Search for the cell housing the specified text and yield its (X, Y) center coordinate. 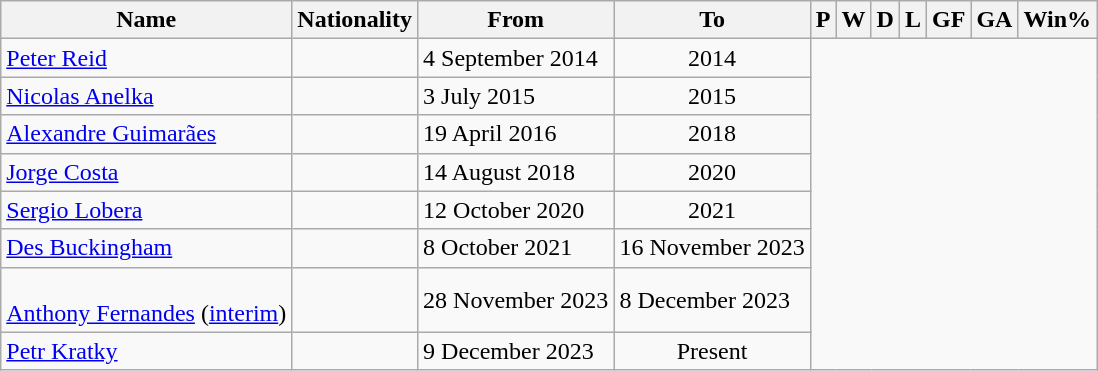
Win% (1058, 20)
Nicolas Anelka (146, 96)
L (912, 20)
8 December 2023 (712, 300)
From (516, 20)
W (854, 20)
2015 (712, 96)
16 November 2023 (712, 248)
Des Buckingham (146, 248)
Jorge Costa (146, 172)
19 April 2016 (516, 134)
Anthony Fernandes (interim) (146, 300)
To (712, 20)
2021 (712, 210)
Sergio Lobera (146, 210)
Peter Reid (146, 58)
P (823, 20)
Nationality (355, 20)
4 September 2014 (516, 58)
Petr Kratky (146, 351)
8 October 2021 (516, 248)
12 October 2020 (516, 210)
2020 (712, 172)
GA (994, 20)
Name (146, 20)
9 December 2023 (516, 351)
GF (949, 20)
Alexandre Guimarães (146, 134)
28 November 2023 (516, 300)
2014 (712, 58)
D (885, 20)
3 July 2015 (516, 96)
Present (712, 351)
14 August 2018 (516, 172)
2018 (712, 134)
